Provide the [X, Y] coordinate of the cell's center where the given text is located.  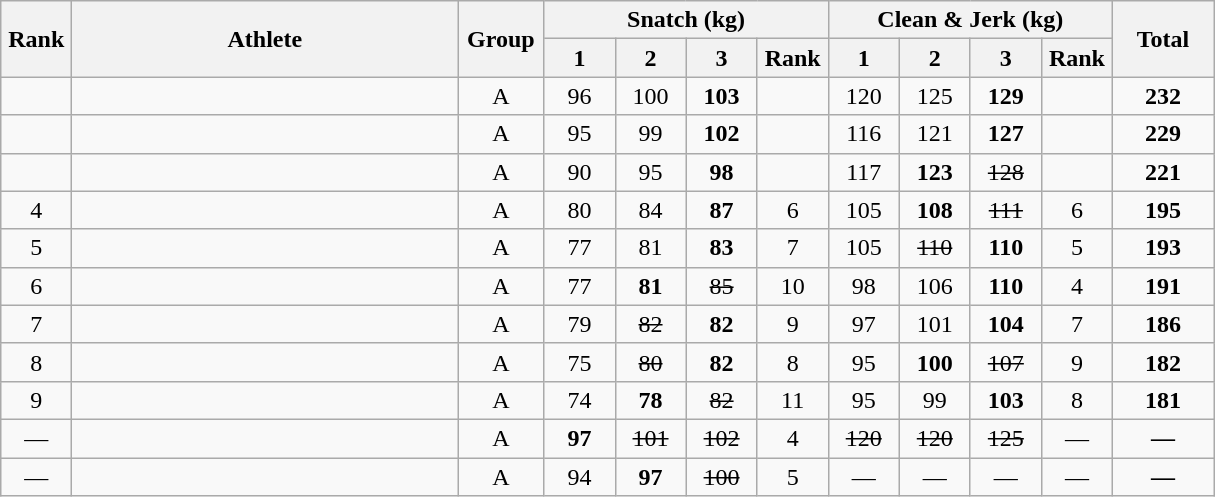
117 [864, 172]
94 [580, 477]
Clean & Jerk (kg) [970, 20]
Total [1162, 39]
10 [792, 286]
127 [1006, 134]
106 [934, 286]
108 [934, 210]
107 [1006, 362]
182 [1162, 362]
11 [792, 400]
83 [722, 248]
74 [580, 400]
84 [650, 210]
128 [1006, 172]
116 [864, 134]
195 [1162, 210]
129 [1006, 96]
104 [1006, 324]
78 [650, 400]
186 [1162, 324]
75 [580, 362]
191 [1162, 286]
87 [722, 210]
229 [1162, 134]
181 [1162, 400]
193 [1162, 248]
Athlete [265, 39]
121 [934, 134]
111 [1006, 210]
123 [934, 172]
96 [580, 96]
232 [1162, 96]
221 [1162, 172]
90 [580, 172]
Group [501, 39]
Snatch (kg) [686, 20]
85 [722, 286]
79 [580, 324]
